Search for the cell housing the specified text and yield its [x, y] center coordinate. 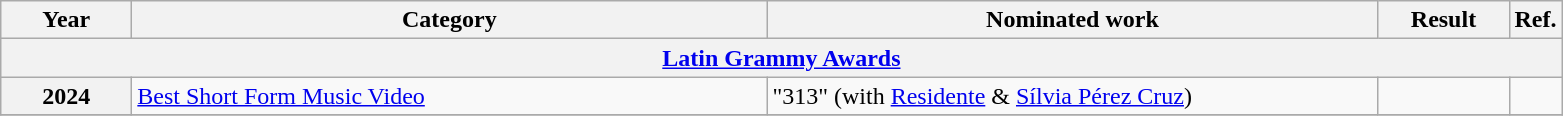
Nominated work [1072, 20]
Result [1444, 20]
Ref. [1536, 20]
"313" (with Residente & Sílvia Pérez Cruz) [1072, 96]
Latin Grammy Awards [782, 58]
2024 [66, 96]
Year [66, 20]
Category [450, 20]
Best Short Form Music Video [450, 96]
